Return the [X, Y] coordinate for the center point of the cell that contains the specified text.  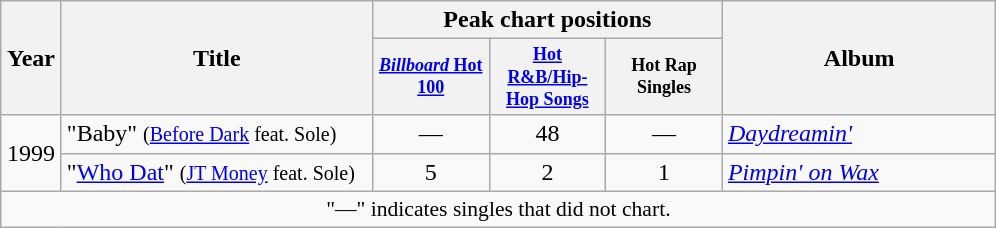
48 [548, 134]
Hot Rap Singles [664, 77]
"—" indicates singles that did not chart. [498, 209]
Album [859, 58]
2 [548, 172]
Title [216, 58]
Year [32, 58]
Hot R&B/Hip-Hop Songs [548, 77]
1999 [32, 153]
1 [664, 172]
"Baby" (Before Dark feat. Sole) [216, 134]
"Who Dat" (JT Money feat. Sole) [216, 172]
Pimpin' on Wax [859, 172]
5 [430, 172]
Billboard Hot 100 [430, 77]
Peak chart positions [547, 20]
Daydreamin' [859, 134]
